Detect which cell encompasses the target text, then output its [x, y] center coordinate. 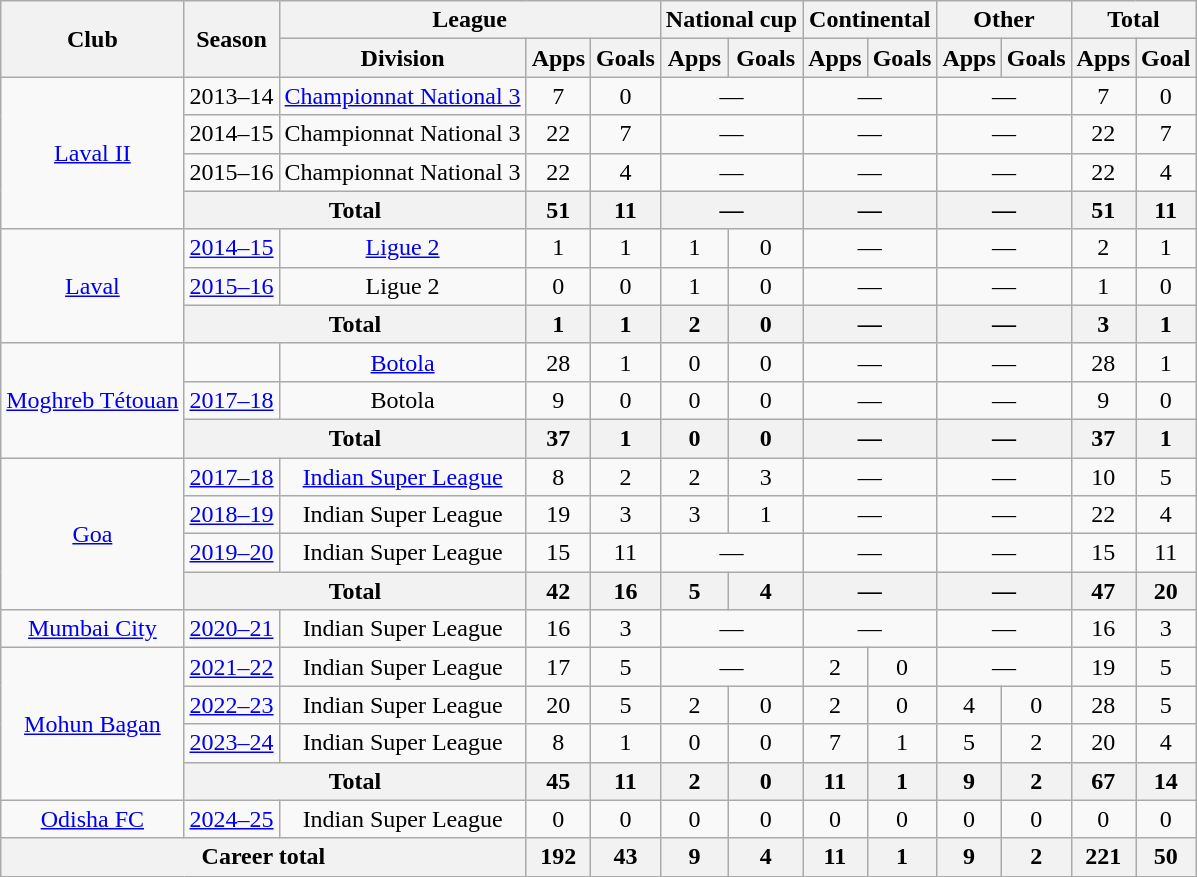
Mumbai City [92, 629]
Continental [870, 20]
Club [92, 39]
National cup [731, 20]
2022–23 [232, 705]
10 [1103, 477]
2018–19 [232, 515]
2013–14 [232, 96]
Goal [1166, 58]
Odisha FC [92, 819]
67 [1103, 781]
47 [1103, 591]
Laval II [92, 153]
2024–25 [232, 819]
Moghreb Tétouan [92, 400]
Goa [92, 534]
League [470, 20]
43 [626, 857]
Other [1004, 20]
Laval [92, 286]
42 [558, 591]
17 [558, 667]
Season [232, 39]
Division [402, 58]
Mohun Bagan [92, 724]
50 [1166, 857]
2020–21 [232, 629]
192 [558, 857]
Career total [264, 857]
2019–20 [232, 553]
14 [1166, 781]
45 [558, 781]
2021–22 [232, 667]
2023–24 [232, 743]
221 [1103, 857]
